For the text-containing cell, return its midpoint in (X, Y) coordinate format. 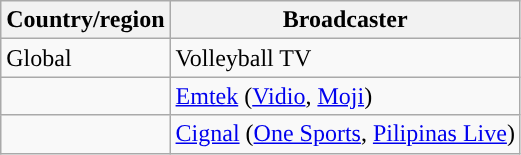
Global (86, 58)
Emtek (Vidio, Moji) (345, 96)
Broadcaster (345, 20)
Cignal (One Sports, Pilipinas Live) (345, 134)
Country/region (86, 20)
Volleyball TV (345, 58)
